For the text-containing cell, return its midpoint in [x, y] coordinate format. 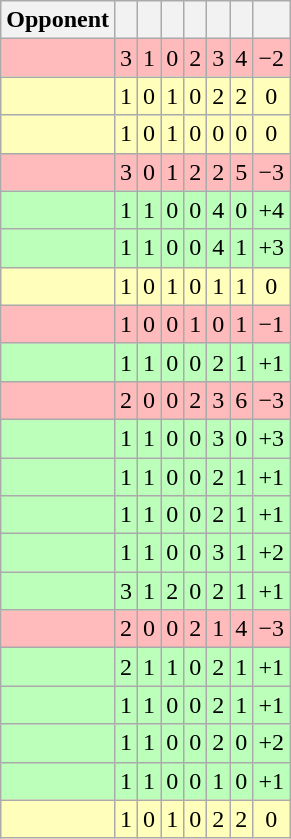
Opponent [58, 20]
6 [242, 400]
−2 [272, 58]
−1 [272, 324]
+4 [272, 210]
5 [242, 172]
